Provide the (X, Y) coordinate of the cell's center where the given text is located.  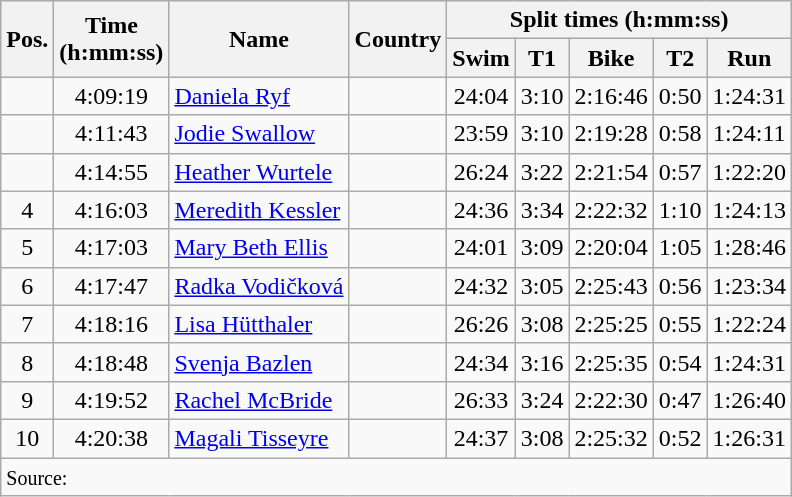
1:05 (680, 248)
3:22 (542, 172)
Country (398, 39)
Meredith Kessler (259, 210)
4 (28, 210)
26:24 (481, 172)
1:10 (680, 210)
2:16:46 (611, 96)
2:25:43 (611, 286)
Swim (481, 58)
4:18:16 (112, 324)
24:01 (481, 248)
Jodie Swallow (259, 134)
Name (259, 39)
0:56 (680, 286)
3:24 (542, 400)
Daniela Ryf (259, 96)
6 (28, 286)
2:22:30 (611, 400)
3:09 (542, 248)
1:26:40 (749, 400)
Bike (611, 58)
0:58 (680, 134)
4:14:55 (112, 172)
4:17:47 (112, 286)
0:57 (680, 172)
2:25:35 (611, 362)
T1 (542, 58)
1:24:13 (749, 210)
1:24:11 (749, 134)
3:34 (542, 210)
1:23:34 (749, 286)
0:52 (680, 438)
4:17:03 (112, 248)
7 (28, 324)
Run (749, 58)
Svenja Bazlen (259, 362)
4:18:48 (112, 362)
2:20:04 (611, 248)
Source: (396, 477)
1:22:20 (749, 172)
24:37 (481, 438)
Pos. (28, 39)
1:26:31 (749, 438)
Mary Beth Ellis (259, 248)
0:55 (680, 324)
2:19:28 (611, 134)
0:47 (680, 400)
4:11:43 (112, 134)
2:21:54 (611, 172)
T2 (680, 58)
3:16 (542, 362)
5 (28, 248)
Rachel McBride (259, 400)
1:22:24 (749, 324)
Heather Wurtele (259, 172)
8 (28, 362)
10 (28, 438)
2:25:25 (611, 324)
Time(h:mm:ss) (112, 39)
23:59 (481, 134)
4:16:03 (112, 210)
24:32 (481, 286)
26:26 (481, 324)
1:28:46 (749, 248)
Magali Tisseyre (259, 438)
2:25:32 (611, 438)
4:09:19 (112, 96)
4:19:52 (112, 400)
Split times (h:mm:ss) (620, 20)
2:22:32 (611, 210)
24:04 (481, 96)
9 (28, 400)
26:33 (481, 400)
Lisa Hütthaler (259, 324)
3:05 (542, 286)
4:20:38 (112, 438)
24:34 (481, 362)
24:36 (481, 210)
Radka Vodičková (259, 286)
0:54 (680, 362)
0:50 (680, 96)
